Pinpoint the cell where the given text exists, returning its (x, y) midpoint coordinate. 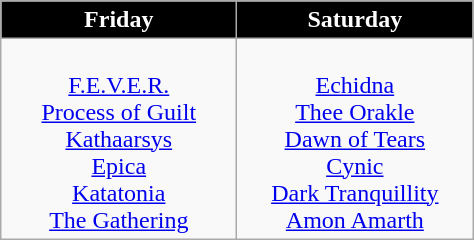
F.E.V.E.R. Process of Guilt Kathaarsys Epica Katatonia The Gathering (119, 139)
Echidna Thee Orakle Dawn of Tears Cynic Dark Tranquillity Amon Amarth (355, 139)
Friday (119, 20)
Saturday (355, 20)
